From the cell containing the given text, extract its center point as [X, Y] coordinate. 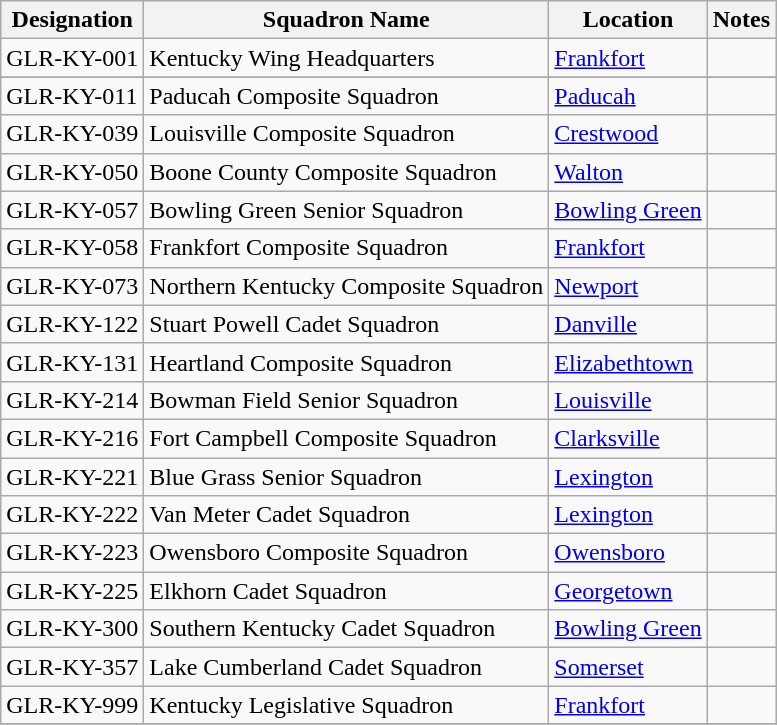
GLR-KY-001 [72, 58]
GLR-KY-223 [72, 553]
GLR-KY-222 [72, 515]
Notes [741, 20]
Louisville [628, 400]
Elizabethtown [628, 362]
GLR-KY-131 [72, 362]
Southern Kentucky Cadet Squadron [346, 629]
Blue Grass Senior Squadron [346, 477]
GLR-KY-122 [72, 324]
GLR-KY-216 [72, 438]
GLR-KY-300 [72, 629]
GLR-KY-357 [72, 667]
GLR-KY-011 [72, 96]
Squadron Name [346, 20]
GLR-KY-221 [72, 477]
Paducah [628, 96]
GLR-KY-058 [72, 248]
GLR-KY-073 [72, 286]
Stuart Powell Cadet Squadron [346, 324]
Van Meter Cadet Squadron [346, 515]
Walton [628, 172]
Newport [628, 286]
GLR-KY-214 [72, 400]
GLR-KY-225 [72, 591]
Frankfort Composite Squadron [346, 248]
Owensboro [628, 553]
Northern Kentucky Composite Squadron [346, 286]
GLR-KY-999 [72, 705]
Crestwood [628, 134]
GLR-KY-057 [72, 210]
Somerset [628, 667]
Owensboro Composite Squadron [346, 553]
Designation [72, 20]
Boone County Composite Squadron [346, 172]
Fort Campbell Composite Squadron [346, 438]
Louisville Composite Squadron [346, 134]
Georgetown [628, 591]
GLR-KY-039 [72, 134]
GLR-KY-050 [72, 172]
Location [628, 20]
Bowling Green Senior Squadron [346, 210]
Elkhorn Cadet Squadron [346, 591]
Bowman Field Senior Squadron [346, 400]
Lake Cumberland Cadet Squadron [346, 667]
Kentucky Wing Headquarters [346, 58]
Paducah Composite Squadron [346, 96]
Clarksville [628, 438]
Danville [628, 324]
Kentucky Legislative Squadron [346, 705]
Heartland Composite Squadron [346, 362]
